Search for the cell housing the specified text and yield its [X, Y] center coordinate. 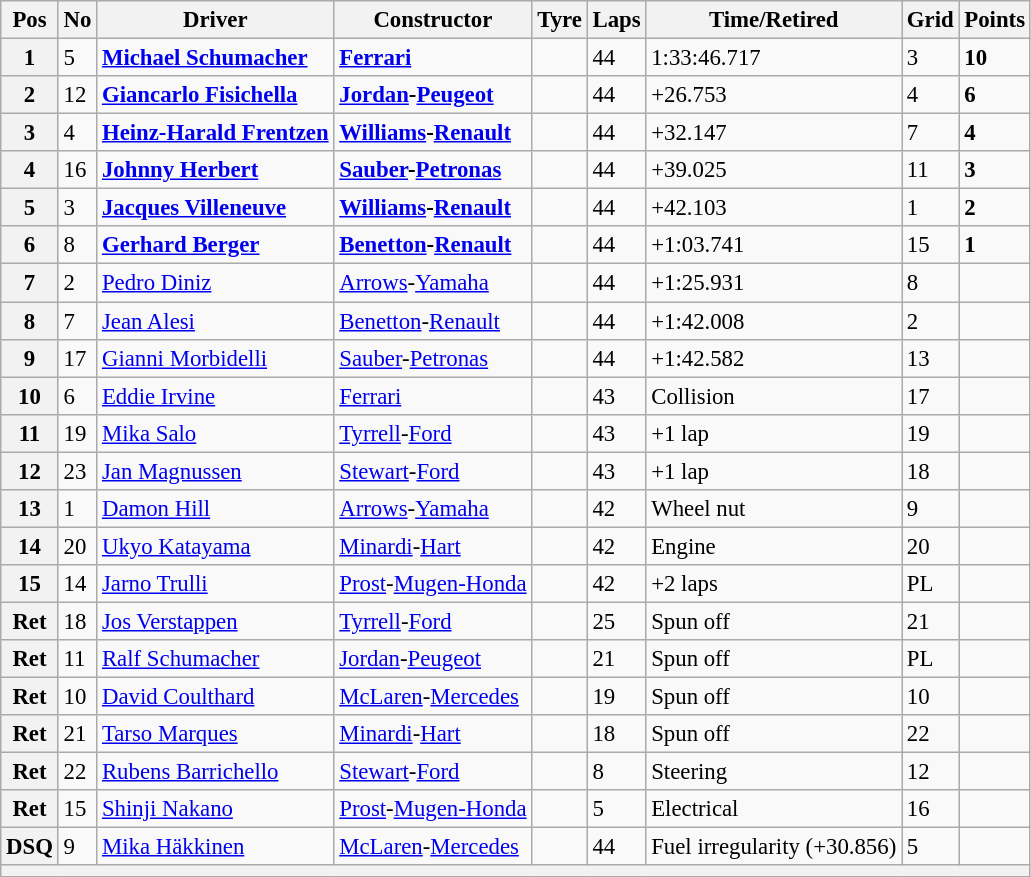
Rubens Barrichello [216, 772]
Tarso Marques [216, 734]
Engine [774, 546]
Jan Magnussen [216, 471]
Mika Häkkinen [216, 847]
Jarno Trulli [216, 584]
+32.147 [774, 133]
Laps [616, 20]
DSQ [30, 847]
25 [616, 621]
+42.103 [774, 208]
1:33:46.717 [774, 58]
Constructor [433, 20]
+2 laps [774, 584]
+1:25.931 [774, 283]
Giancarlo Fisichella [216, 95]
Pedro Diniz [216, 283]
Michael Schumacher [216, 58]
Mika Salo [216, 433]
Electrical [774, 809]
Ukyo Katayama [216, 546]
23 [77, 471]
+26.753 [774, 95]
Tyre [560, 20]
Eddie Irvine [216, 396]
Grid [930, 20]
Gerhard Berger [216, 245]
+1:42.582 [774, 358]
Damon Hill [216, 509]
+1:03.741 [774, 245]
Driver [216, 20]
Jos Verstappen [216, 621]
No [77, 20]
Jean Alesi [216, 321]
Points [994, 20]
Ralf Schumacher [216, 659]
Shinji Nakano [216, 809]
Johnny Herbert [216, 170]
Time/Retired [774, 20]
Fuel irregularity (+30.856) [774, 847]
+39.025 [774, 170]
Gianni Morbidelli [216, 358]
Collision [774, 396]
+1:42.008 [774, 321]
Pos [30, 20]
Wheel nut [774, 509]
Steering [774, 772]
Jacques Villeneuve [216, 208]
Heinz-Harald Frentzen [216, 133]
David Coulthard [216, 697]
